Scan for the cell matching the given text and deliver its [x, y] coordinate at center. 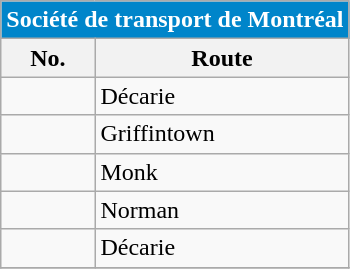
Monk [222, 172]
Griffintown [222, 134]
Route [222, 58]
Société de transport de Montréal [175, 20]
Norman [222, 210]
No. [48, 58]
